Determine the (X, Y) coordinate at the center of the cell enclosing the given text.  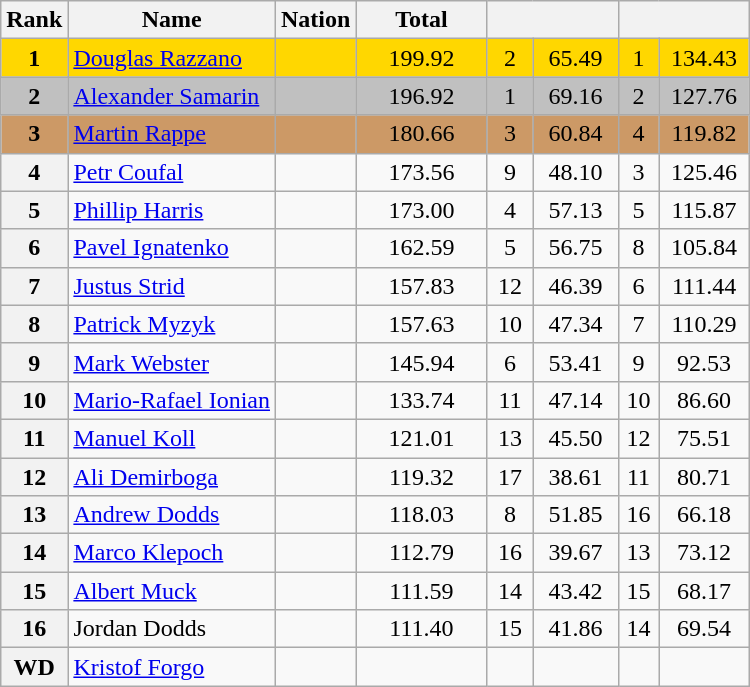
66.18 (704, 515)
Manuel Koll (172, 438)
73.12 (704, 553)
17 (510, 477)
Andrew Dodds (172, 515)
Mark Webster (172, 362)
Justus Strid (172, 286)
Total (422, 20)
43.42 (576, 591)
173.56 (422, 172)
86.60 (704, 400)
Phillip Harris (172, 210)
196.92 (422, 96)
Petr Coufal (172, 172)
68.17 (704, 591)
145.94 (422, 362)
Kristof Forgo (172, 667)
39.67 (576, 553)
173.00 (422, 210)
110.29 (704, 324)
41.86 (576, 629)
180.66 (422, 134)
Mario-Rafael Ionian (172, 400)
162.59 (422, 248)
80.71 (704, 477)
60.84 (576, 134)
111.40 (422, 629)
92.53 (704, 362)
119.32 (422, 477)
Douglas Razzano (172, 58)
47.34 (576, 324)
Rank (34, 20)
134.43 (704, 58)
199.92 (422, 58)
115.87 (704, 210)
38.61 (576, 477)
48.10 (576, 172)
121.01 (422, 438)
127.76 (704, 96)
51.85 (576, 515)
Pavel Ignatenko (172, 248)
57.13 (576, 210)
Ali Demirboga (172, 477)
69.54 (704, 629)
Alexander Samarin (172, 96)
Nation (316, 20)
75.51 (704, 438)
46.39 (576, 286)
53.41 (576, 362)
Jordan Dodds (172, 629)
56.75 (576, 248)
WD (34, 667)
125.46 (704, 172)
45.50 (576, 438)
112.79 (422, 553)
69.16 (576, 96)
65.49 (576, 58)
Albert Muck (172, 591)
157.83 (422, 286)
118.03 (422, 515)
157.63 (422, 324)
Name (172, 20)
119.82 (704, 134)
Martin Rappe (172, 134)
111.59 (422, 591)
47.14 (576, 400)
Patrick Myzyk (172, 324)
111.44 (704, 286)
Marco Klepoch (172, 553)
133.74 (422, 400)
105.84 (704, 248)
